Pinpoint the cell where the given text exists, returning its [X, Y] midpoint coordinate. 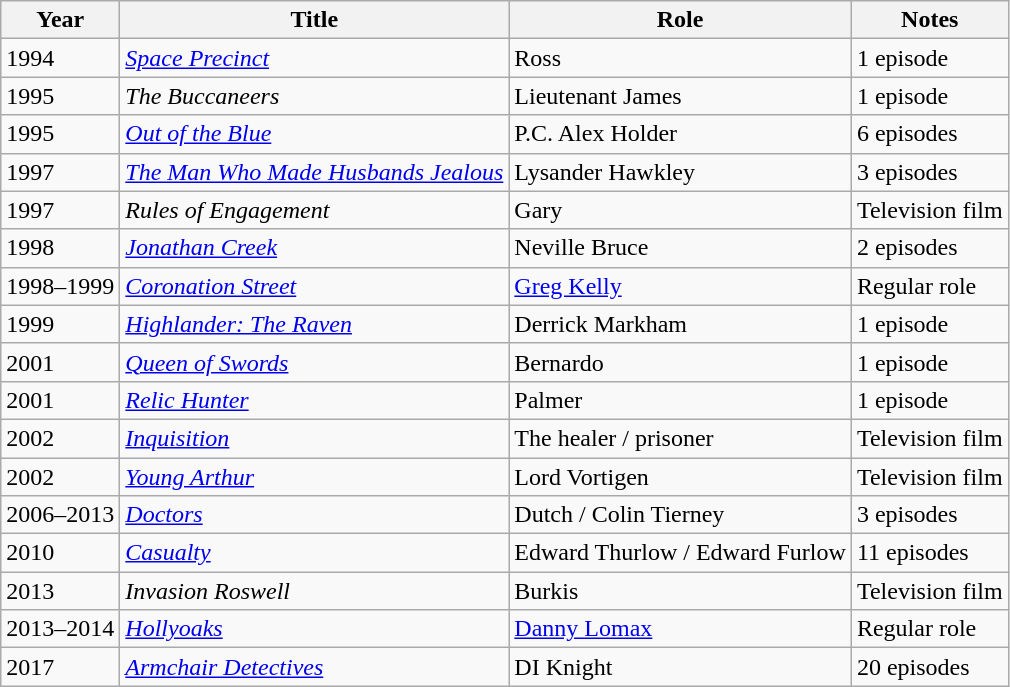
Hollyoaks [314, 629]
Burkis [680, 591]
Out of the Blue [314, 134]
Rules of Engagement [314, 210]
Highlander: The Raven [314, 324]
Casualty [314, 553]
1994 [60, 58]
2013–2014 [60, 629]
The Buccaneers [314, 96]
Ross [680, 58]
2010 [60, 553]
Bernardo [680, 362]
Dutch / Colin Tierney [680, 515]
Space Precinct [314, 58]
1998–1999 [60, 286]
Jonathan Creek [314, 248]
Notes [930, 20]
Lysander Hawkley [680, 172]
Neville Bruce [680, 248]
Title [314, 20]
Armchair Detectives [314, 667]
Doctors [314, 515]
Coronation Street [314, 286]
2017 [60, 667]
Queen of Swords [314, 362]
Danny Lomax [680, 629]
11 episodes [930, 553]
2 episodes [930, 248]
2013 [60, 591]
Inquisition [314, 438]
Derrick Markham [680, 324]
The Man Who Made Husbands Jealous [314, 172]
DI Knight [680, 667]
Lieutenant James [680, 96]
Lord Vortigen [680, 477]
Gary [680, 210]
2006–2013 [60, 515]
Edward Thurlow / Edward Furlow [680, 553]
Year [60, 20]
20 episodes [930, 667]
Greg Kelly [680, 286]
Young Arthur [314, 477]
Relic Hunter [314, 400]
1999 [60, 324]
Palmer [680, 400]
P.C. Alex Holder [680, 134]
1998 [60, 248]
The healer / prisoner [680, 438]
Invasion Roswell [314, 591]
6 episodes [930, 134]
Role [680, 20]
